Provide the (x, y) coordinate of the cell's center where the given text is located.  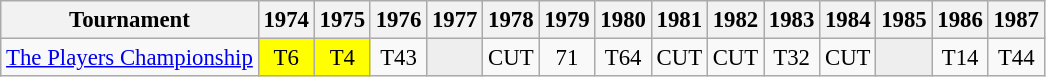
1980 (623, 20)
T4 (342, 58)
1979 (567, 20)
1977 (455, 20)
T14 (960, 58)
1986 (960, 20)
1981 (679, 20)
1976 (398, 20)
T64 (623, 58)
T44 (1016, 58)
71 (567, 58)
1975 (342, 20)
T43 (398, 58)
1984 (848, 20)
Tournament (130, 20)
T6 (286, 58)
1987 (1016, 20)
1985 (904, 20)
1983 (792, 20)
1974 (286, 20)
T32 (792, 58)
1982 (735, 20)
The Players Championship (130, 58)
1978 (511, 20)
